Scan for the cell matching the given text and deliver its (x, y) coordinate at center. 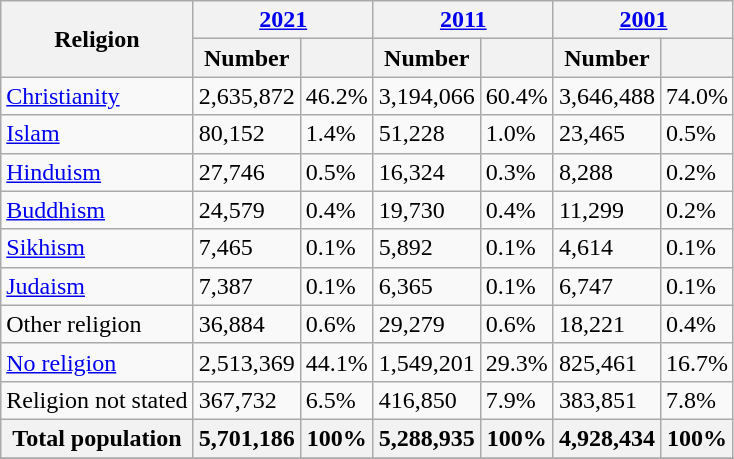
29,279 (426, 324)
24,579 (246, 210)
383,851 (606, 400)
60.4% (516, 96)
Judaism (97, 286)
74.0% (696, 96)
0.3% (516, 172)
Sikhism (97, 248)
1.4% (336, 134)
29.3% (516, 362)
Other religion (97, 324)
23,465 (606, 134)
4,614 (606, 248)
Religion (97, 39)
Total population (97, 438)
416,850 (426, 400)
11,299 (606, 210)
6,365 (426, 286)
6.5% (336, 400)
6,747 (606, 286)
5,701,186 (246, 438)
3,646,488 (606, 96)
Hinduism (97, 172)
Buddhism (97, 210)
7,387 (246, 286)
2,635,872 (246, 96)
7,465 (246, 248)
825,461 (606, 362)
7.8% (696, 400)
5,288,935 (426, 438)
16.7% (696, 362)
3,194,066 (426, 96)
8,288 (606, 172)
18,221 (606, 324)
367,732 (246, 400)
2001 (643, 20)
80,152 (246, 134)
1.0% (516, 134)
Christianity (97, 96)
7.9% (516, 400)
36,884 (246, 324)
2011 (463, 20)
46.2% (336, 96)
Religion not stated (97, 400)
2021 (283, 20)
16,324 (426, 172)
4,928,434 (606, 438)
2,513,369 (246, 362)
44.1% (336, 362)
5,892 (426, 248)
No religion (97, 362)
51,228 (426, 134)
19,730 (426, 210)
Islam (97, 134)
27,746 (246, 172)
1,549,201 (426, 362)
